Determine the [X, Y] coordinate at the center of the cell enclosing the given text.  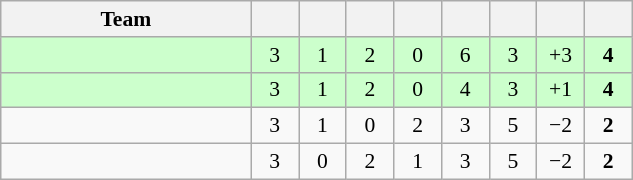
Team [126, 19]
+1 [561, 90]
+3 [561, 55]
6 [465, 55]
